Extract the [X, Y] coordinate from the center of the cell holding the provided text.  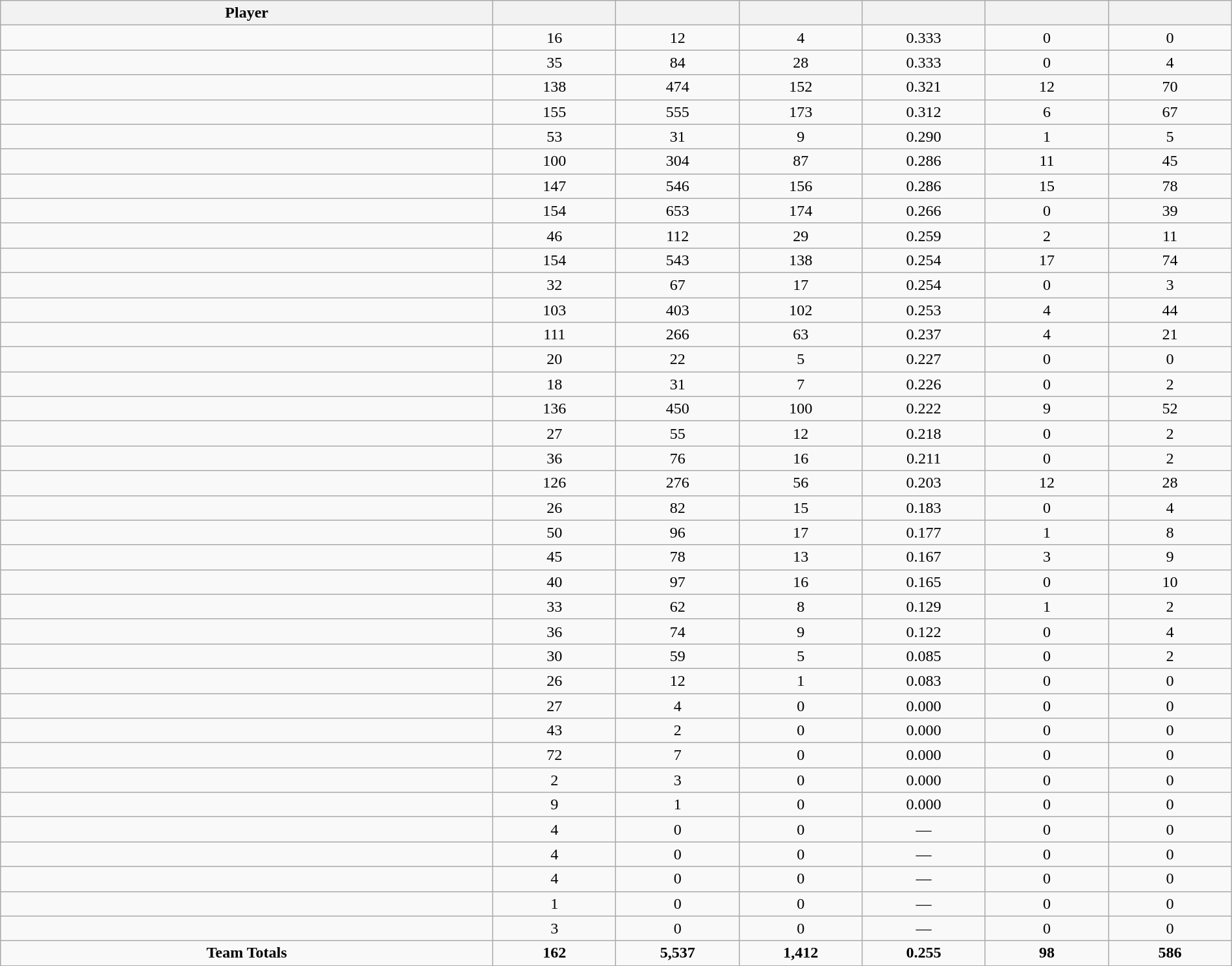
0.203 [924, 483]
55 [677, 434]
0.129 [924, 607]
474 [677, 87]
111 [555, 335]
0.266 [924, 211]
30 [555, 656]
21 [1170, 335]
555 [677, 112]
0.211 [924, 458]
97 [677, 582]
Team Totals [247, 953]
Player [247, 13]
76 [677, 458]
653 [677, 211]
0.237 [924, 335]
50 [555, 532]
84 [677, 62]
6 [1046, 112]
33 [555, 607]
40 [555, 582]
10 [1170, 582]
96 [677, 532]
0.083 [924, 681]
1,412 [801, 953]
136 [555, 409]
39 [1170, 211]
276 [677, 483]
5,537 [677, 953]
0.226 [924, 384]
450 [677, 409]
155 [555, 112]
112 [677, 235]
174 [801, 211]
0.218 [924, 434]
266 [677, 335]
52 [1170, 409]
0.290 [924, 137]
22 [677, 359]
43 [555, 731]
13 [801, 557]
62 [677, 607]
72 [555, 755]
173 [801, 112]
0.122 [924, 631]
403 [677, 310]
546 [677, 186]
53 [555, 137]
586 [1170, 953]
82 [677, 508]
304 [677, 161]
20 [555, 359]
0.165 [924, 582]
0.227 [924, 359]
59 [677, 656]
0.255 [924, 953]
126 [555, 483]
156 [801, 186]
0.177 [924, 532]
103 [555, 310]
0.085 [924, 656]
70 [1170, 87]
0.183 [924, 508]
102 [801, 310]
0.312 [924, 112]
32 [555, 285]
162 [555, 953]
18 [555, 384]
0.167 [924, 557]
35 [555, 62]
63 [801, 335]
0.222 [924, 409]
543 [677, 260]
87 [801, 161]
0.259 [924, 235]
0.321 [924, 87]
29 [801, 235]
0.253 [924, 310]
98 [1046, 953]
147 [555, 186]
44 [1170, 310]
56 [801, 483]
152 [801, 87]
46 [555, 235]
